Return the [X, Y] coordinate for the center point of the cell that contains the specified text.  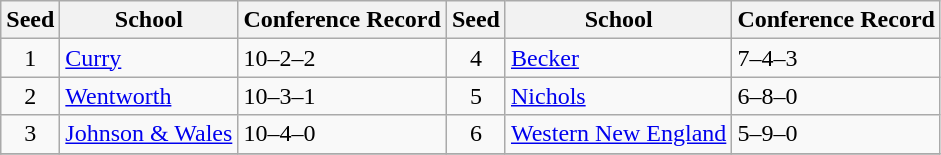
10–4–0 [342, 134]
7–4–3 [836, 58]
6 [476, 134]
3 [30, 134]
10–2–2 [342, 58]
Becker [618, 58]
1 [30, 58]
Western New England [618, 134]
Nichols [618, 96]
5 [476, 96]
Wentworth [149, 96]
4 [476, 58]
Curry [149, 58]
Johnson & Wales [149, 134]
10–3–1 [342, 96]
5–9–0 [836, 134]
6–8–0 [836, 96]
2 [30, 96]
